Scan for the cell matching the given text and deliver its [x, y] coordinate at center. 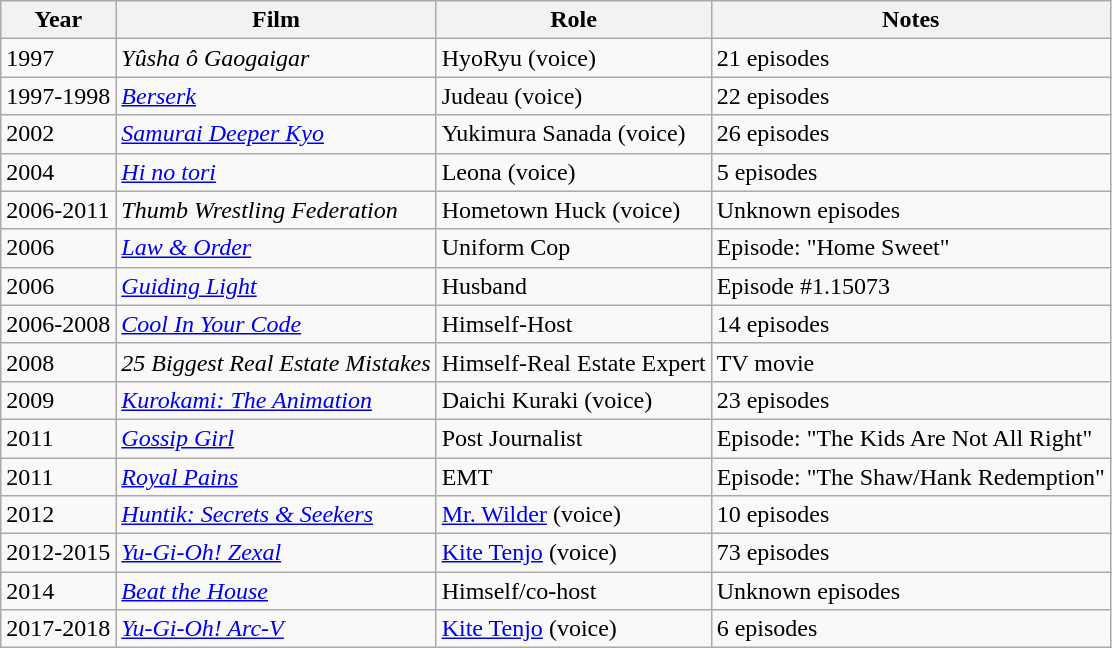
1997 [58, 58]
Berserk [276, 96]
26 episodes [910, 134]
Kurokami: The Animation [276, 400]
Hometown Huck (voice) [574, 210]
Yu-Gi-Oh! Arc-V [276, 629]
2002 [58, 134]
Royal Pains [276, 477]
Post Journalist [574, 438]
23 episodes [910, 400]
1997-1998 [58, 96]
Hi no tori [276, 172]
Uniform Cop [574, 248]
25 Biggest Real Estate Mistakes [276, 362]
Role [574, 20]
Daichi Kuraki (voice) [574, 400]
5 episodes [910, 172]
2009 [58, 400]
22 episodes [910, 96]
Himself-Host [574, 324]
2004 [58, 172]
2008 [58, 362]
Episode #1.15073 [910, 286]
EMT [574, 477]
73 episodes [910, 553]
Yu-Gi-Oh! Zexal [276, 553]
HyoRyu (voice) [574, 58]
Husband [574, 286]
2012 [58, 515]
TV movie [910, 362]
Huntik: Secrets & Seekers [276, 515]
Yûsha ô Gaogaigar [276, 58]
2012-2015 [58, 553]
Film [276, 20]
Episode: "The Shaw/Hank Redemption" [910, 477]
21 episodes [910, 58]
Cool In Your Code [276, 324]
Judeau (voice) [574, 96]
Year [58, 20]
6 episodes [910, 629]
Episode: "Home Sweet" [910, 248]
Samurai Deeper Kyo [276, 134]
Guiding Light [276, 286]
Gossip Girl [276, 438]
2006-2011 [58, 210]
Mr. Wilder (voice) [574, 515]
14 episodes [910, 324]
Thumb Wrestling Federation [276, 210]
Leona (voice) [574, 172]
Notes [910, 20]
Himself-Real Estate Expert [574, 362]
Law & Order [276, 248]
2006-2008 [58, 324]
2017-2018 [58, 629]
2014 [58, 591]
Beat the House [276, 591]
Himself/co-host [574, 591]
Yukimura Sanada (voice) [574, 134]
10 episodes [910, 515]
Episode: "The Kids Are Not All Right" [910, 438]
